Provide the [X, Y] coordinate of the cell's center where the given text is located.  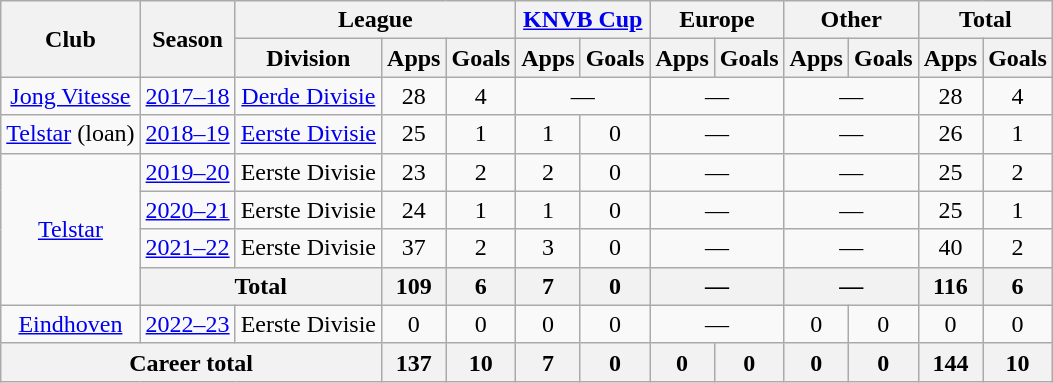
2021–22 [188, 248]
Eindhoven [70, 324]
3 [548, 248]
KNVB Cup [583, 20]
League [376, 20]
Telstar [70, 229]
144 [950, 362]
Career total [192, 362]
23 [414, 172]
2018–19 [188, 134]
2017–18 [188, 96]
2019–20 [188, 172]
26 [950, 134]
Europe [717, 20]
2020–21 [188, 210]
Derde Divisie [308, 96]
Division [308, 58]
37 [414, 248]
109 [414, 286]
Club [70, 39]
137 [414, 362]
Season [188, 39]
Telstar (loan) [70, 134]
24 [414, 210]
Jong Vitesse [70, 96]
40 [950, 248]
116 [950, 286]
2022–23 [188, 324]
Other [851, 20]
